For the text-containing cell, return its midpoint in [x, y] coordinate format. 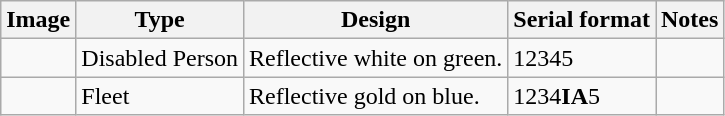
Notes [690, 20]
Disabled Person [160, 58]
Design [376, 20]
Image [38, 20]
Serial format [582, 20]
Reflective gold on blue. [376, 96]
1234IA5 [582, 96]
Type [160, 20]
12345 [582, 58]
Fleet [160, 96]
Reflective white on green. [376, 58]
